Pinpoint the cell where the given text exists, returning its [x, y] midpoint coordinate. 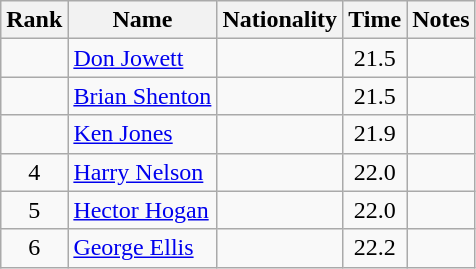
21.9 [375, 134]
6 [34, 248]
Harry Nelson [142, 172]
Brian Shenton [142, 96]
Time [375, 20]
Hector Hogan [142, 210]
4 [34, 172]
5 [34, 210]
Nationality [280, 20]
Notes [441, 20]
Name [142, 20]
George Ellis [142, 248]
Don Jowett [142, 58]
22.2 [375, 248]
Rank [34, 20]
Ken Jones [142, 134]
